Provide the (X, Y) coordinate of the cell's center where the given text is located.  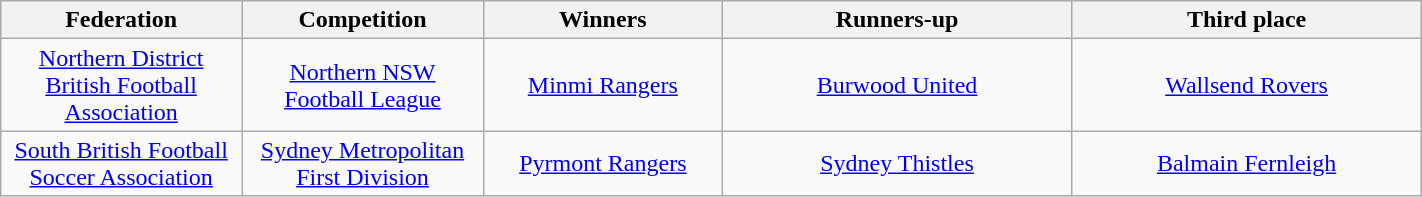
Competition (363, 20)
Minmi Rangers (602, 85)
Northern District British Football Association (122, 85)
Balmain Fernleigh (1246, 164)
Winners (602, 20)
Federation (122, 20)
Burwood United (897, 85)
Sydney Metropolitan First Division (363, 164)
Sydney Thistles (897, 164)
South British Football Soccer Association (122, 164)
Pyrmont Rangers (602, 164)
Wallsend Rovers (1246, 85)
Northern NSW Football League (363, 85)
Runners-up (897, 20)
Third place (1246, 20)
